Locate the cell with the specified text and output its [X, Y] center coordinate. 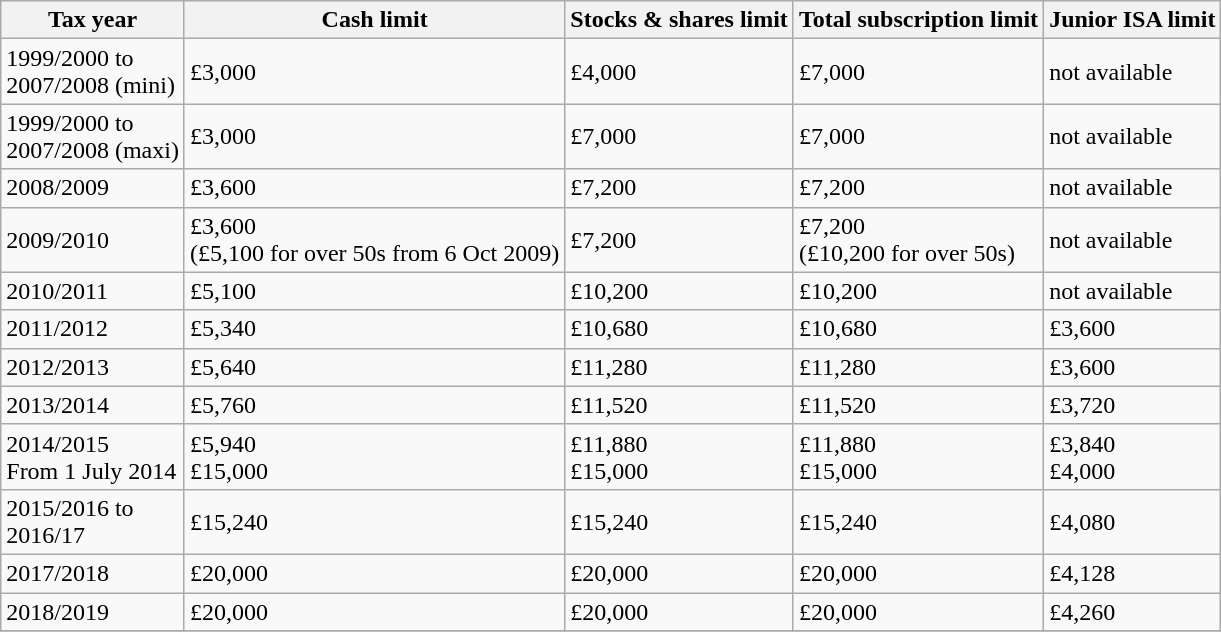
£5,100 [374, 291]
£4,080 [1132, 522]
Junior ISA limit [1132, 20]
£5,340 [374, 329]
£4,000 [680, 72]
£7,200 (£10,200 for over 50s) [918, 240]
2015/2016 to 2016/17 [93, 522]
£3,720 [1132, 405]
2011/2012 [93, 329]
2012/2013 [93, 367]
Stocks & shares limit [680, 20]
£4,260 [1132, 611]
2009/2010 [93, 240]
2018/2019 [93, 611]
Tax year [93, 20]
£4,128 [1132, 573]
£3,840£4,000 [1132, 456]
£5,640 [374, 367]
Cash limit [374, 20]
1999/2000 to 2007/2008 (maxi) [93, 136]
1999/2000 to 2007/2008 (mini) [93, 72]
2014/2015From 1 July 2014 [93, 456]
£5,760 [374, 405]
£3,600 (£5,100 for over 50s from 6 Oct 2009) [374, 240]
£5,940£15,000 [374, 456]
2010/2011 [93, 291]
2013/2014 [93, 405]
2017/2018 [93, 573]
Total subscription limit [918, 20]
2008/2009 [93, 188]
